Provide the (X, Y) coordinate of the cell's center where the given text is located.  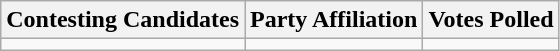
Contesting Candidates (123, 20)
Votes Polled (491, 20)
Party Affiliation (334, 20)
